Locate the cell with the specified text and output its [X, Y] center coordinate. 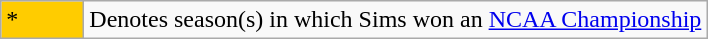
Denotes season(s) in which Sims won an NCAA Championship [396, 20]
* [42, 20]
